Extract the (X, Y) coordinate from the center of the cell holding the provided text.  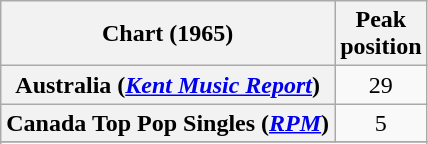
5 (381, 123)
Canada Top Pop Singles (RPM) (168, 123)
29 (381, 85)
Chart (1965) (168, 34)
Peakposition (381, 34)
Australia (Kent Music Report) (168, 85)
